From the cell containing the given text, extract its center point as (x, y) coordinate. 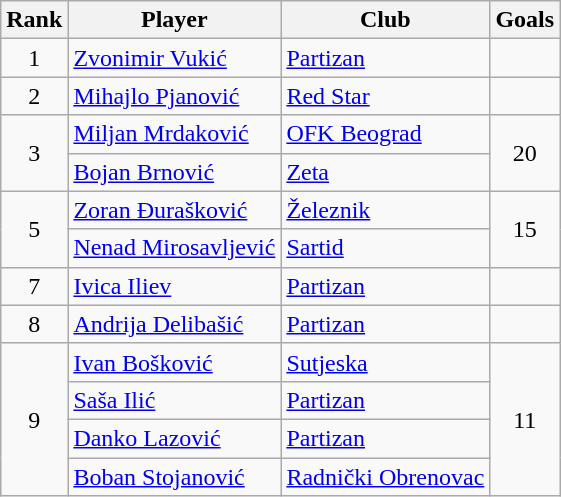
5 (34, 229)
Nenad Mirosavljević (174, 248)
Ivica Iliev (174, 286)
9 (34, 419)
11 (525, 419)
2 (34, 96)
Ivan Bošković (174, 362)
7 (34, 286)
Player (174, 20)
OFK Beograd (386, 134)
Andrija Delibašić (174, 324)
Sartid (386, 248)
Mihajlo Pjanović (174, 96)
3 (34, 153)
Miljan Mrdaković (174, 134)
1 (34, 58)
Bojan Brnović (174, 172)
Zvonimir Vukić (174, 58)
Radnički Obrenovac (386, 477)
15 (525, 229)
Red Star (386, 96)
Danko Lazović (174, 438)
Boban Stojanović (174, 477)
Saša Ilić (174, 400)
8 (34, 324)
Zeta (386, 172)
Goals (525, 20)
Sutjeska (386, 362)
Club (386, 20)
20 (525, 153)
Zoran Đurašković (174, 210)
Železnik (386, 210)
Rank (34, 20)
